Extract the (x, y) coordinate from the center of the cell holding the provided text.  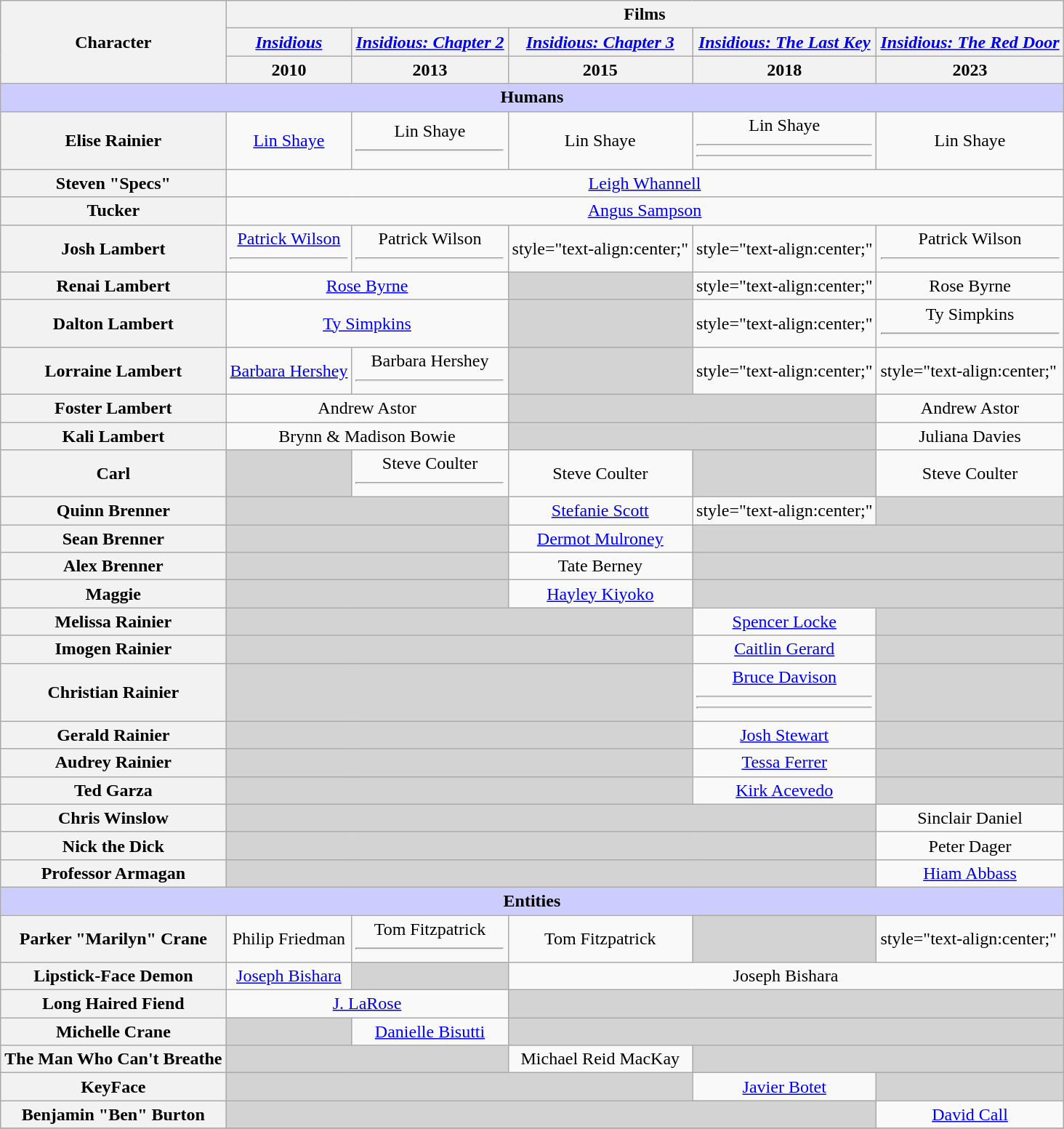
Lorraine Lambert (113, 371)
Insidious: The Last Key (785, 42)
Kali Lambert (113, 435)
Lipstick-Face Demon (113, 976)
Michael Reid MacKay (600, 1059)
Humans (532, 97)
Parker "Marilyn" Crane (113, 938)
David Call (970, 1114)
Tessa Ferrer (785, 763)
Alex Brenner (113, 566)
Gerald Rainier (113, 735)
Benjamin "Ben" Burton (113, 1114)
KeyFace (113, 1087)
Philip Friedman (289, 938)
2015 (600, 70)
Bruce Davison (785, 692)
Insidious: Chapter 3 (600, 42)
Films (645, 15)
Renai Lambert (113, 286)
Steven "Specs" (113, 183)
Dermot Mulroney (600, 539)
Entities (532, 901)
Michelle Crane (113, 1032)
Kirk Acevedo (785, 790)
Angus Sampson (645, 211)
Stefanie Scott (600, 511)
2010 (289, 70)
Spencer Locke (785, 622)
Long Haired Fiend (113, 1004)
Elise Rainier (113, 140)
Javier Botet (785, 1087)
Josh Lambert (113, 249)
Foster Lambert (113, 408)
Peter Dager (970, 845)
Professor Armagan (113, 873)
Sean Brenner (113, 539)
Josh Stewart (785, 735)
Maggie (113, 594)
2023 (970, 70)
Juliana Davies (970, 435)
2013 (430, 70)
Hayley Kiyoko (600, 594)
The Man Who Can't Breathe (113, 1059)
Nick the Dick (113, 845)
Melissa Rainier (113, 622)
Tucker (113, 211)
Carl (113, 474)
Dalton Lambert (113, 323)
Ted Garza (113, 790)
Insidious: Chapter 2 (430, 42)
Brynn & Madison Bowie (367, 435)
Chris Winslow (113, 818)
Quinn Brenner (113, 511)
Insidious (289, 42)
Character (113, 42)
2018 (785, 70)
Audrey Rainier (113, 763)
Imogen Rainier (113, 649)
Christian Rainier (113, 692)
Danielle Bisutti (430, 1032)
Leigh Whannell (645, 183)
Hiam Abbass (970, 873)
Sinclair Daniel (970, 818)
Insidious: The Red Door (970, 42)
Caitlin Gerard (785, 649)
J. LaRose (367, 1004)
Tate Berney (600, 566)
